Identify which cell holds the provided text, then report its (x, y) central coordinate. 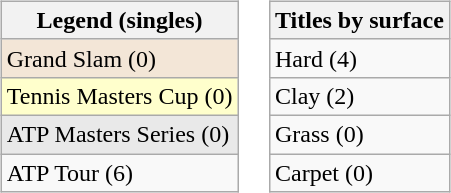
Carpet (0) (359, 173)
Tennis Masters Cup (0) (120, 96)
Hard (4) (359, 58)
ATP Tour (6) (120, 173)
Titles by surface (359, 20)
ATP Masters Series (0) (120, 134)
Grand Slam (0) (120, 58)
Legend (singles) (120, 20)
Grass (0) (359, 134)
Clay (2) (359, 96)
